Identify which cell holds the provided text, then report its [x, y] central coordinate. 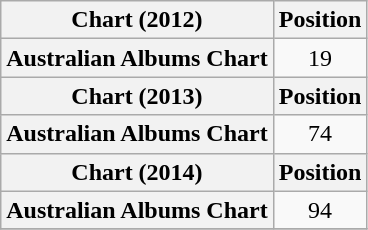
Chart (2013) [137, 96]
19 [320, 58]
94 [320, 210]
Chart (2012) [137, 20]
74 [320, 134]
Chart (2014) [137, 172]
